From the cell containing the given text, extract its center point as (x, y) coordinate. 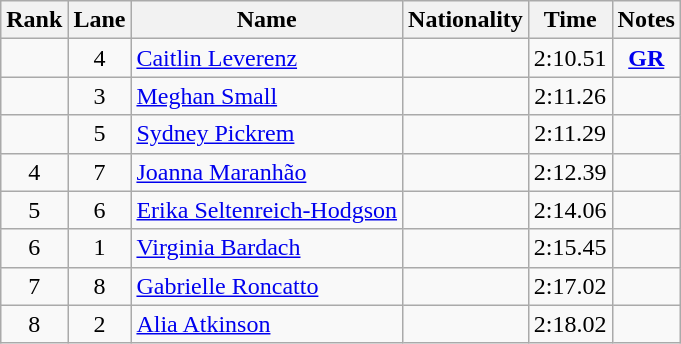
Caitlin Leverenz (267, 58)
Time (570, 20)
Erika Seltenreich-Hodgson (267, 210)
Notes (646, 20)
2:11.29 (570, 134)
2:18.02 (570, 324)
Alia Atkinson (267, 324)
2:11.26 (570, 96)
Name (267, 20)
3 (100, 96)
GR (646, 58)
Joanna Maranhão (267, 172)
Gabrielle Roncatto (267, 286)
2:10.51 (570, 58)
Sydney Pickrem (267, 134)
Meghan Small (267, 96)
2:17.02 (570, 286)
Rank (34, 20)
2:12.39 (570, 172)
2:15.45 (570, 248)
Nationality (466, 20)
2:14.06 (570, 210)
Virginia Bardach (267, 248)
1 (100, 248)
Lane (100, 20)
2 (100, 324)
